Find where the given text appears and provide that cell's center as (X, Y) coordinate. 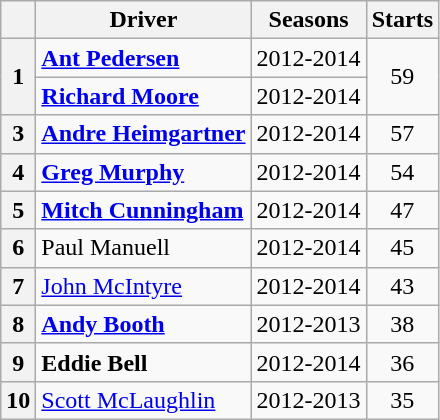
7 (18, 286)
36 (402, 362)
38 (402, 324)
54 (402, 172)
8 (18, 324)
Ant Pedersen (144, 58)
Seasons (308, 20)
3 (18, 134)
45 (402, 248)
35 (402, 400)
Mitch Cunningham (144, 210)
4 (18, 172)
Richard Moore (144, 96)
1 (18, 77)
Scott McLaughlin (144, 400)
47 (402, 210)
Andy Booth (144, 324)
Andre Heimgartner (144, 134)
Driver (144, 20)
Starts (402, 20)
Paul Manuell (144, 248)
10 (18, 400)
59 (402, 77)
John McIntyre (144, 286)
5 (18, 210)
Eddie Bell (144, 362)
43 (402, 286)
Greg Murphy (144, 172)
6 (18, 248)
57 (402, 134)
9 (18, 362)
